Capture the cell that displays the provided text and extract its (x, y) central coordinate. 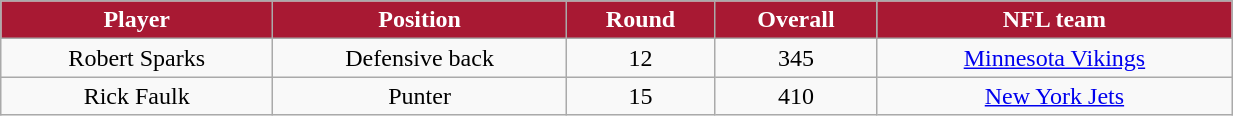
Defensive back (420, 58)
345 (796, 58)
12 (641, 58)
Minnesota Vikings (1054, 58)
Robert Sparks (137, 58)
NFL team (1054, 20)
New York Jets (1054, 96)
Rick Faulk (137, 96)
Punter (420, 96)
15 (641, 96)
Overall (796, 20)
Player (137, 20)
410 (796, 96)
Position (420, 20)
Round (641, 20)
